Identify which cell holds the provided text, then report its [x, y] central coordinate. 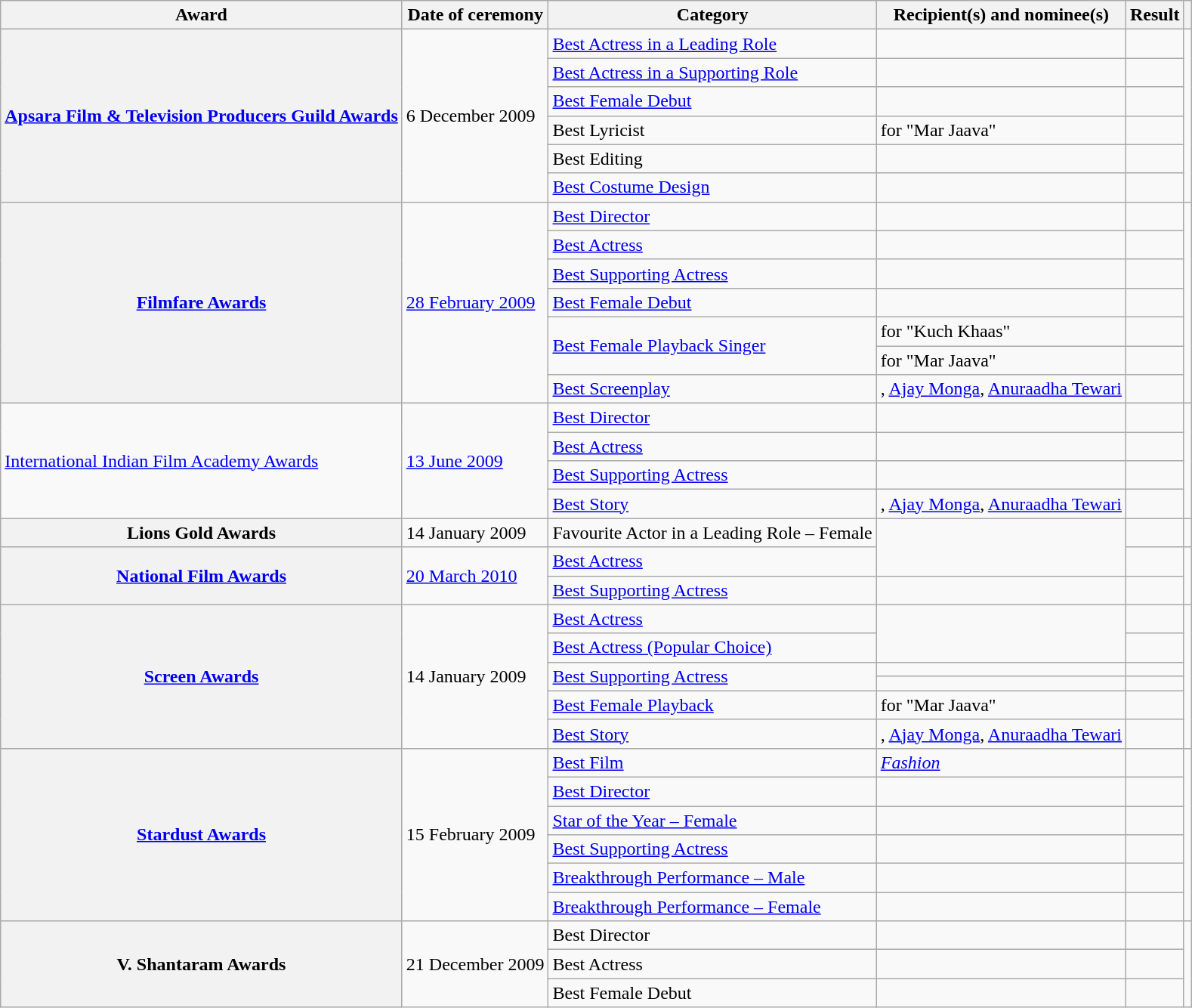
Best Actress in a Leading Role [712, 44]
Lions Gold Awards [202, 533]
Award [202, 15]
21 December 2009 [475, 964]
20 March 2010 [475, 576]
Screen Awards [202, 676]
National Film Awards [202, 576]
V. Shantaram Awards [202, 964]
Recipient(s) and nominee(s) [1001, 15]
Apsara Film & Television Producers Guild Awards [202, 116]
Favourite Actor in a Leading Role – Female [712, 533]
Date of ceremony [475, 15]
Result [1155, 15]
13 June 2009 [475, 461]
for "Kuch Khaas" [1001, 331]
International Indian Film Academy Awards [202, 461]
Filmfare Awards [202, 302]
Best Female Playback Singer [712, 345]
6 December 2009 [475, 116]
Stardust Awards [202, 834]
Best Costume Design [712, 187]
Best Editing [712, 159]
Best Actress (Popular Choice) [712, 648]
Fashion [1001, 762]
Best Screenplay [712, 389]
Best Lyricist [712, 130]
Best Actress in a Supporting Role [712, 73]
28 February 2009 [475, 302]
Best Film [712, 762]
Breakthrough Performance – Female [712, 907]
Star of the Year – Female [712, 820]
Best Female Playback [712, 705]
15 February 2009 [475, 834]
Breakthrough Performance – Male [712, 878]
Category [712, 15]
